From the cell containing the given text, extract its center point as (X, Y) coordinate. 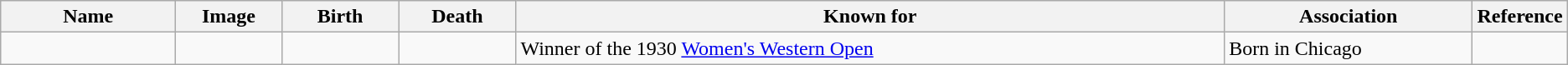
Birth (340, 17)
Known for (870, 17)
Name (89, 17)
Born in Chicago (1349, 48)
Death (457, 17)
Reference (1519, 17)
Association (1349, 17)
Image (230, 17)
Winner of the 1930 Women's Western Open (870, 48)
